Capture the cell that displays the provided text and extract its [x, y] central coordinate. 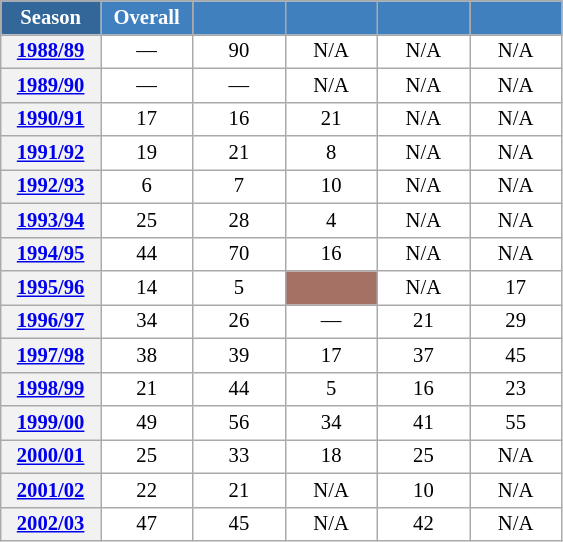
1990/91 [51, 119]
55 [516, 423]
49 [146, 423]
1999/00 [51, 423]
14 [146, 287]
41 [423, 423]
37 [423, 355]
26 [239, 321]
2001/02 [51, 490]
28 [239, 220]
42 [423, 524]
33 [239, 456]
1988/89 [51, 51]
39 [239, 355]
1993/94 [51, 220]
1992/93 [51, 186]
29 [516, 321]
90 [239, 51]
Overall [146, 17]
1989/90 [51, 85]
56 [239, 423]
1991/92 [51, 153]
2002/03 [51, 524]
4 [331, 220]
38 [146, 355]
8 [331, 153]
Season [51, 17]
19 [146, 153]
18 [331, 456]
1995/96 [51, 287]
1996/97 [51, 321]
1997/98 [51, 355]
1994/95 [51, 254]
23 [516, 389]
2000/01 [51, 456]
70 [239, 254]
1998/99 [51, 389]
22 [146, 490]
7 [239, 186]
6 [146, 186]
47 [146, 524]
